Output the (x, y) coordinate of the center of the cell containing the given text.  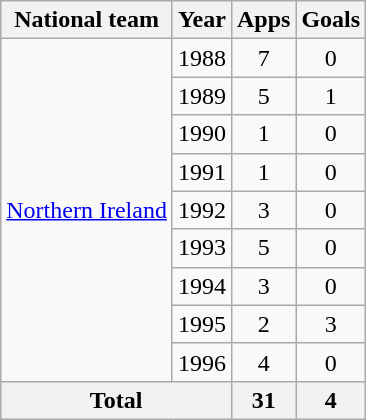
Goals (331, 20)
National team (87, 20)
Northern Ireland (87, 210)
1994 (202, 286)
31 (263, 400)
2 (263, 324)
1991 (202, 172)
7 (263, 58)
Total (116, 400)
1990 (202, 134)
1992 (202, 210)
1996 (202, 362)
1993 (202, 248)
1995 (202, 324)
1989 (202, 96)
1988 (202, 58)
Year (202, 20)
Apps (263, 20)
